Determine the (x, y) coordinate at the center of the cell enclosing the given text.  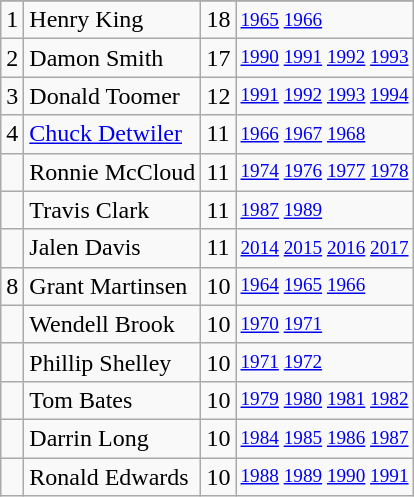
2 (12, 58)
8 (12, 286)
12 (218, 96)
Phillip Shelley (112, 362)
1984 1985 1986 1987 (324, 438)
2014 2015 2016 2017 (324, 248)
Jalen Davis (112, 248)
1988 1989 1990 1991 (324, 477)
Henry King (112, 20)
Ronnie McCloud (112, 172)
1990 1991 1992 1993 (324, 58)
Donald Toomer (112, 96)
1964 1965 1966 (324, 286)
1979 1980 1981 1982 (324, 400)
18 (218, 20)
3 (12, 96)
1 (12, 20)
1966 1967 1968 (324, 134)
1974 1976 1977 1978 (324, 172)
Wendell Brook (112, 324)
Travis Clark (112, 210)
Ronald Edwards (112, 477)
1970 1971 (324, 324)
1965 1966 (324, 20)
4 (12, 134)
Darrin Long (112, 438)
1991 1992 1993 1994 (324, 96)
Damon Smith (112, 58)
17 (218, 58)
Tom Bates (112, 400)
Grant Martinsen (112, 286)
1987 1989 (324, 210)
1971 1972 (324, 362)
Chuck Detwiler (112, 134)
